Locate the cell with the specified text and output its [X, Y] center coordinate. 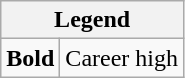
Career high [122, 58]
Bold [30, 58]
Legend [92, 20]
